For the text-containing cell, return its midpoint in (x, y) coordinate format. 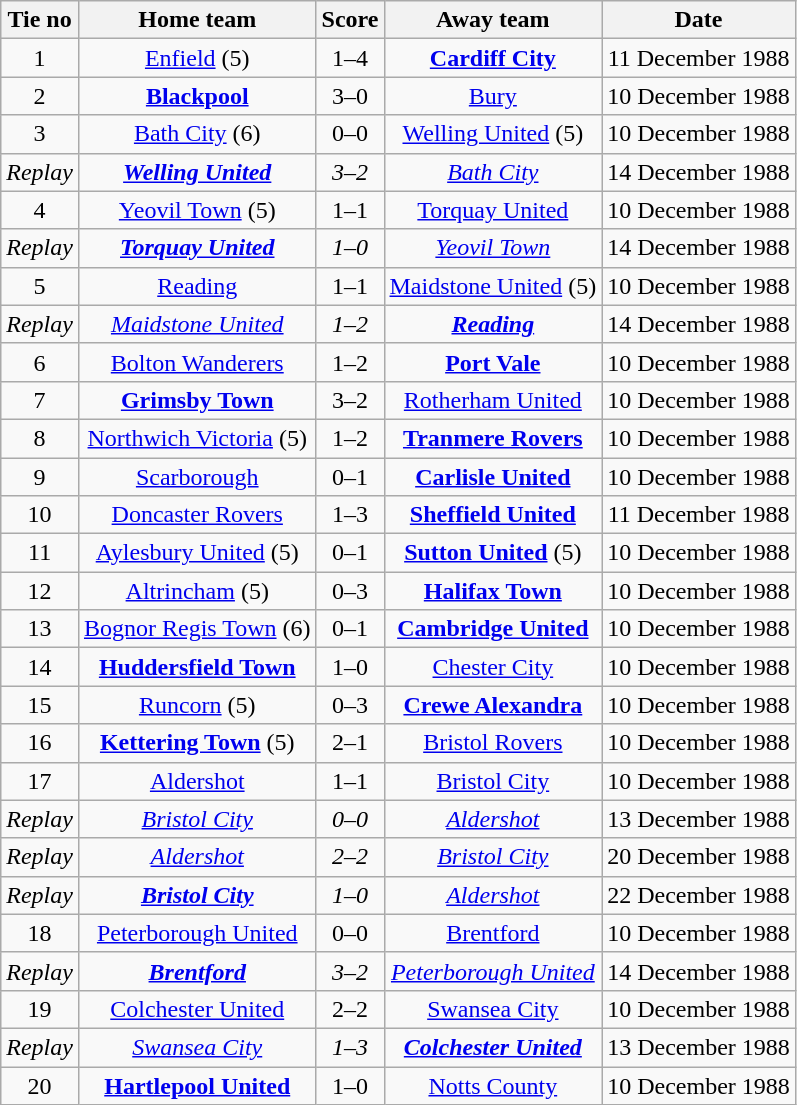
Port Vale (493, 362)
Chester City (493, 667)
2 (40, 96)
8 (40, 438)
Tranmere Rovers (493, 438)
14 (40, 667)
1 (40, 58)
1–4 (350, 58)
19 (40, 1009)
Altrincham (5) (197, 591)
Bury (493, 96)
20 (40, 1085)
Carlisle United (493, 477)
Rotherham United (493, 400)
Sutton United (5) (493, 553)
Scarborough (197, 477)
Score (350, 20)
15 (40, 705)
Huddersfield Town (197, 667)
17 (40, 781)
Enfield (5) (197, 58)
5 (40, 286)
Bath City (493, 172)
4 (40, 210)
6 (40, 362)
2–1 (350, 743)
7 (40, 400)
Cardiff City (493, 58)
Yeovil Town (5) (197, 210)
Bristol Rovers (493, 743)
3 (40, 134)
Maidstone United (197, 324)
Bath City (6) (197, 134)
20 December 1988 (699, 857)
Bolton Wanderers (197, 362)
Sheffield United (493, 515)
22 December 1988 (699, 895)
Bognor Regis Town (6) (197, 629)
Grimsby Town (197, 400)
Blackpool (197, 96)
Hartlepool United (197, 1085)
Crewe Alexandra (493, 705)
Welling United (5) (493, 134)
Northwich Victoria (5) (197, 438)
10 (40, 515)
9 (40, 477)
13 (40, 629)
16 (40, 743)
Away team (493, 20)
Notts County (493, 1085)
Date (699, 20)
Home team (197, 20)
Tie no (40, 20)
Kettering Town (5) (197, 743)
Yeovil Town (493, 248)
Maidstone United (5) (493, 286)
3–0 (350, 96)
Runcorn (5) (197, 705)
11 (40, 553)
Halifax Town (493, 591)
Welling United (197, 172)
18 (40, 933)
Doncaster Rovers (197, 515)
12 (40, 591)
Aylesbury United (5) (197, 553)
Cambridge United (493, 629)
